Output the (X, Y) coordinate of the center of the cell containing the given text.  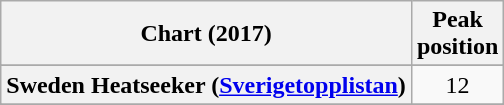
Chart (2017) (206, 34)
12 (457, 85)
Sweden Heatseeker (Sverigetopplistan) (206, 85)
Peakposition (457, 34)
